For the text-containing cell, return its midpoint in (x, y) coordinate format. 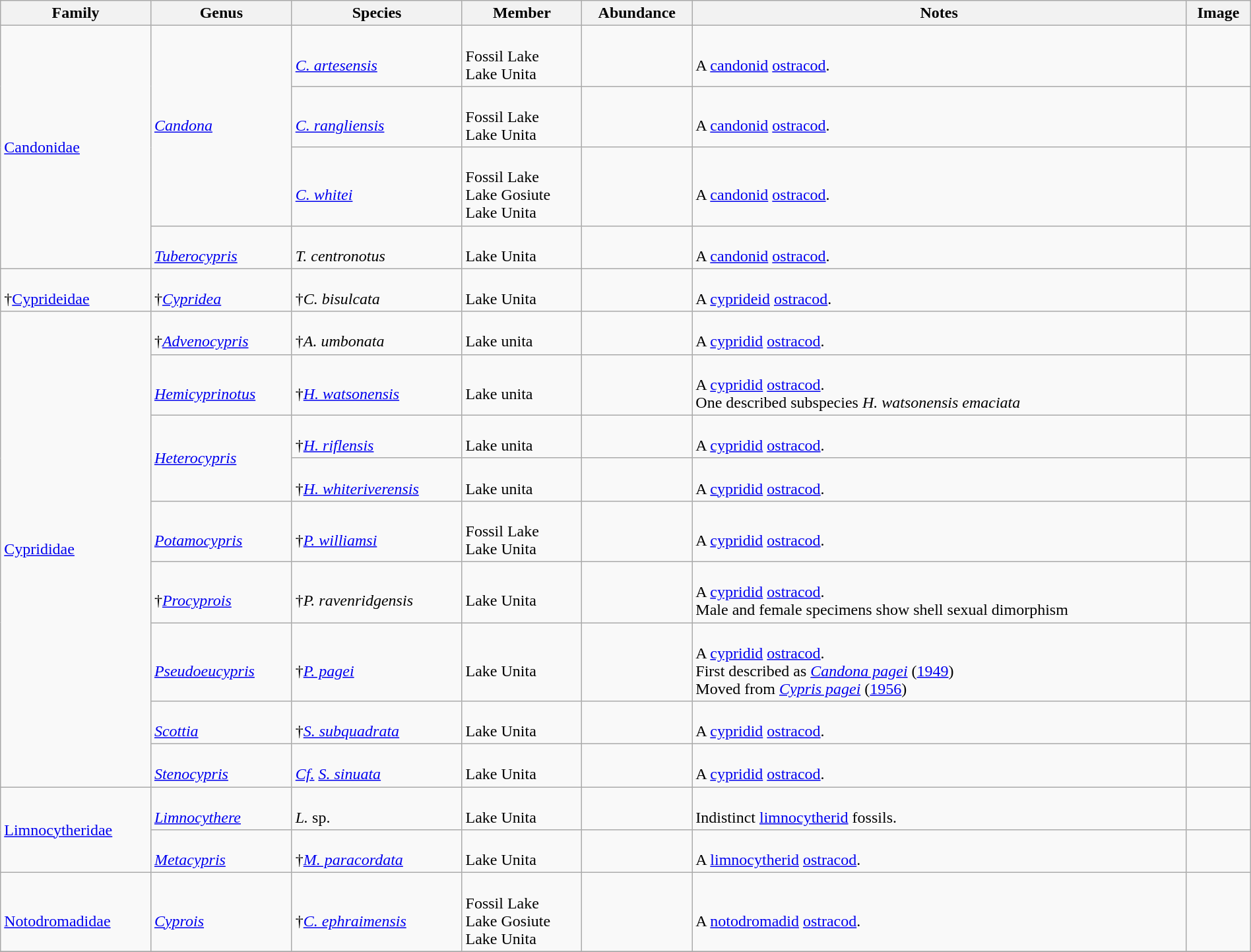
Limnocytheridae (76, 830)
Abundance (637, 13)
Candona (221, 125)
†P. williamsi (377, 531)
Metacypris (221, 851)
†A. umbonata (377, 333)
A cypridid ostracod.Male and female specimens show shell sexual dimorphism (940, 592)
Image (1219, 13)
Cyprois (221, 912)
†P. pagei (377, 662)
†M. paracordata (377, 851)
Genus (221, 13)
A cypridid ostracod.One described subspecies H. watsonensis emaciata (940, 385)
A notodromadid ostracod. (940, 912)
Candonidae (76, 147)
Stenocypris (221, 765)
Potamocypris (221, 531)
A cyprideid ostracod. (940, 290)
†C. bisulcata (377, 290)
Member (522, 13)
Hemicyprinotus (221, 385)
Limnocythere (221, 809)
Indistinct limnocytherid fossils. (940, 809)
Species (377, 13)
A limnocytherid ostracod. (940, 851)
Tuberocypris (221, 247)
†H. watsonensis (377, 385)
†H. whiteriverensis (377, 479)
Notodromadidae (76, 912)
T. centronotus (377, 247)
†H. riflensis (377, 437)
L. sp. (377, 809)
†P. ravenridgensis (377, 592)
C. rangliensis (377, 117)
Notes (940, 13)
Cyprididae (76, 549)
†Cyprideidae (76, 290)
Pseudoeucypris (221, 662)
Family (76, 13)
†Advenocypris (221, 333)
Heterocypris (221, 458)
†Cypridea (221, 290)
Cf. S. sinuata (377, 765)
†S. subquadrata (377, 723)
†Procyprois (221, 592)
A cypridid ostracod.First described as Candona pagei (1949)Moved from Cypris pagei (1956) (940, 662)
Scottia (221, 723)
C. artesensis (377, 56)
†C. ephraimensis (377, 912)
C. whitei (377, 186)
